Search for the cell housing the specified text and yield its [X, Y] center coordinate. 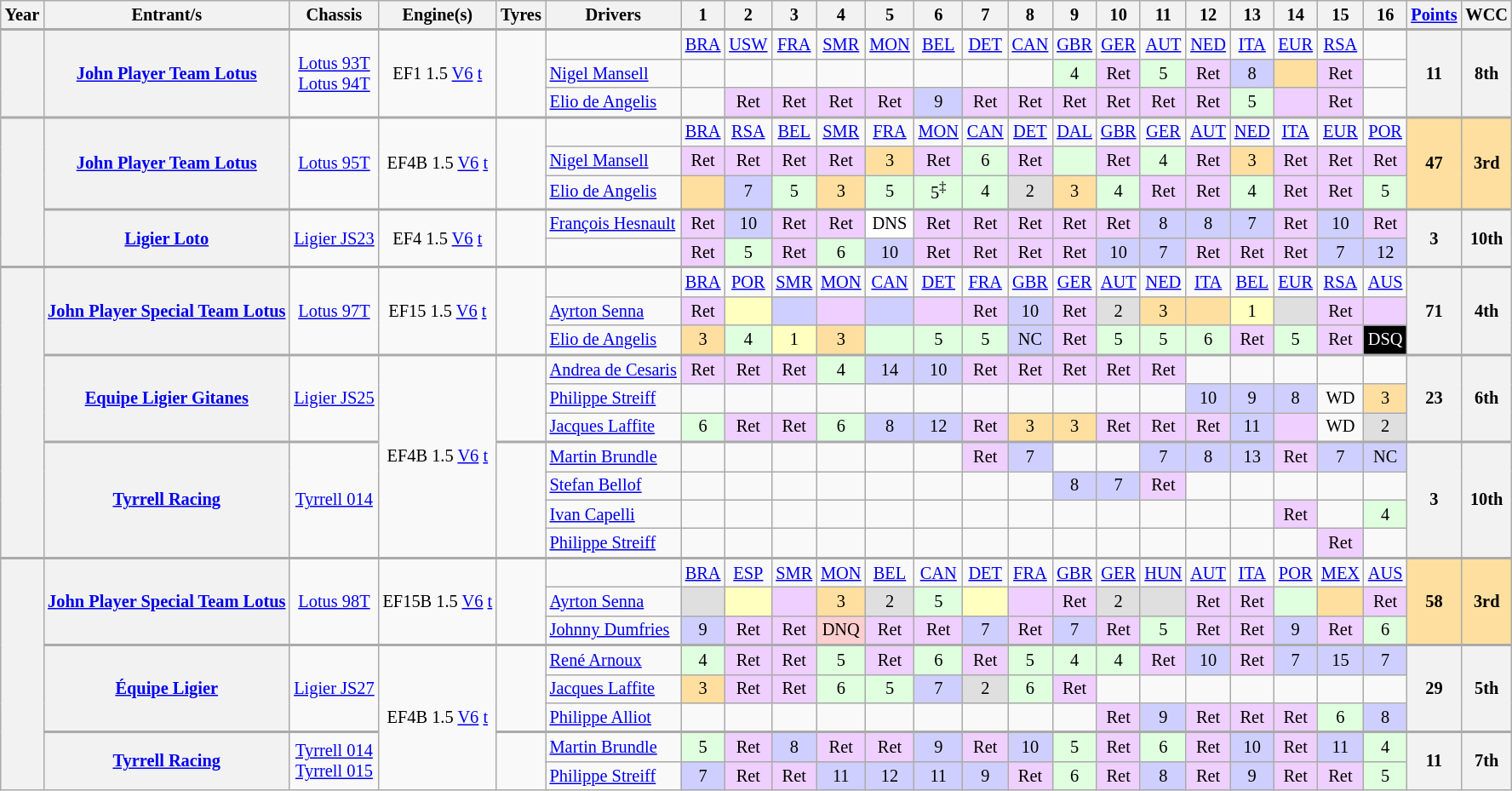
Equipe Ligier Gitanes [167, 398]
Tyres [521, 14]
HUN [1163, 572]
58 [1434, 601]
Équipe Ligier [167, 688]
23 [1434, 398]
Lotus 98T [334, 601]
5th [1486, 688]
René Arnoux [613, 659]
Philippe Alliot [613, 717]
16 [1385, 14]
Tyrrell 014 [334, 500]
MEX [1340, 572]
EF15B 1.5 V6 t [438, 601]
Ligier Loto [167, 238]
29 [1434, 688]
DNQ [841, 630]
François Hesnault [613, 223]
Johnny Dumfries [613, 630]
Ligier JS25 [334, 398]
ESP [747, 572]
Ligier JS27 [334, 688]
DAL [1074, 131]
EF15 1.5 V6 t [438, 311]
47 [1434, 163]
Lotus 95T [334, 163]
71 [1434, 311]
Engine(s) [438, 14]
DSQ [1385, 340]
EF4 1.5 V6 t [438, 238]
Entrant/s [167, 14]
8th [1486, 73]
6th [1486, 398]
DNS [889, 223]
Ligier JS23 [334, 238]
Tyrrell 014Tyrrell 015 [334, 761]
7th [1486, 761]
5‡ [938, 192]
Drivers [613, 14]
Andrea de Cesaris [613, 369]
Lotus 97T [334, 311]
4th [1486, 311]
USW [747, 44]
Ivan Capelli [613, 514]
Lotus 93TLotus 94T [334, 73]
Year [22, 14]
EF1 1.5 V6 t [438, 73]
WCC [1486, 14]
Points [1434, 14]
Chassis [334, 14]
Stefan Bellof [613, 485]
